Output the (X, Y) coordinate of the center of the cell containing the given text.  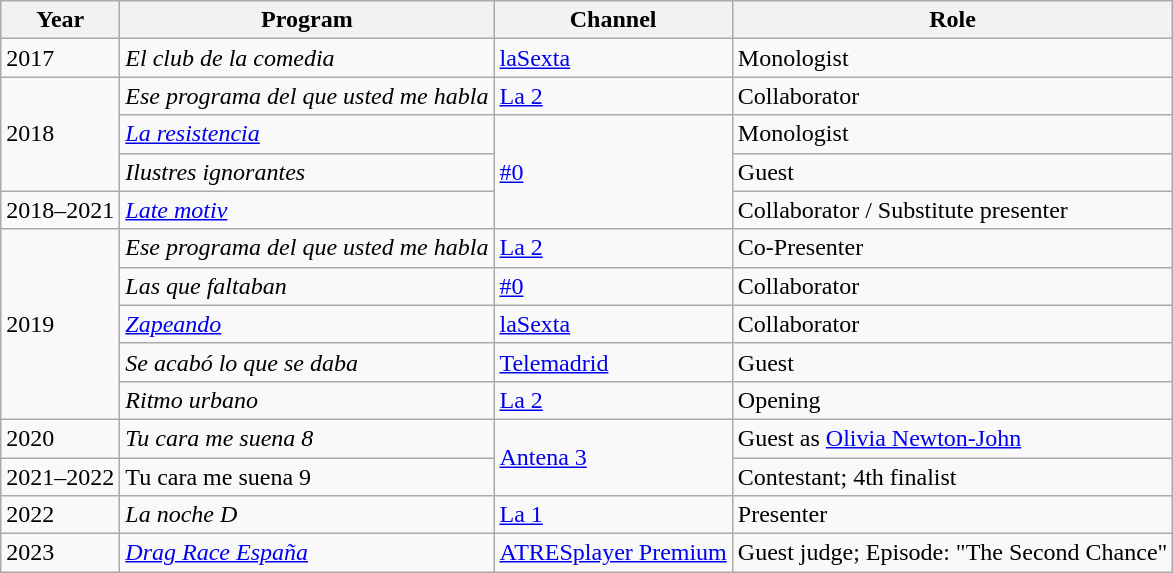
Las que faltaban (307, 286)
El club de la comedia (307, 58)
Presenter (952, 515)
Ritmo urbano (307, 400)
Opening (952, 400)
Program (307, 20)
Drag Race España (307, 553)
Guest judge; Episode: "The Second Chance" (952, 553)
Tu cara me suena 9 (307, 477)
Year (60, 20)
Contestant; 4th finalist (952, 477)
Late motiv (307, 210)
Zapeando (307, 324)
2018–2021 (60, 210)
2021–2022 (60, 477)
2017 (60, 58)
Ilustres ignorantes (307, 172)
2022 (60, 515)
Se acabó lo que se daba (307, 362)
La resistencia (307, 134)
2020 (60, 438)
La noche D (307, 515)
2023 (60, 553)
Co-Presenter (952, 248)
2019 (60, 324)
Tu cara me suena 8 (307, 438)
Antena 3 (613, 457)
Role (952, 20)
La 1 (613, 515)
2018 (60, 134)
Guest as Olivia Newton-John (952, 438)
ATRESplayer Premium (613, 553)
Channel (613, 20)
Collaborator / Substitute presenter (952, 210)
Telemadrid (613, 362)
